Pinpoint the cell where the given text exists, returning its [x, y] midpoint coordinate. 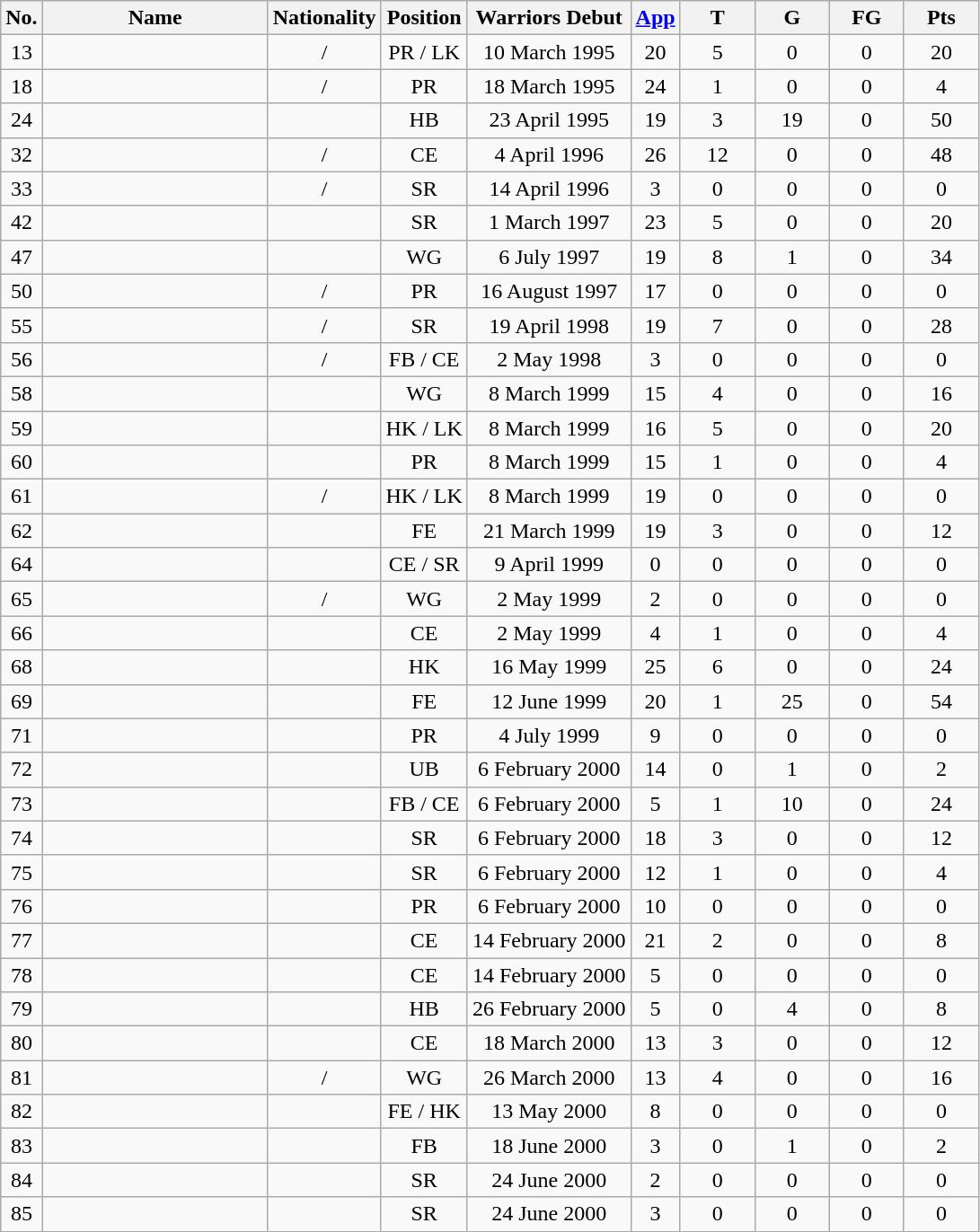
2 May 1998 [549, 359]
6 [717, 667]
33 [22, 189]
64 [22, 565]
Position [424, 18]
66 [22, 633]
14 April 1996 [549, 189]
79 [22, 1009]
21 March 1999 [549, 531]
Nationality [324, 18]
4 April 1996 [549, 154]
App [656, 18]
18 March 2000 [549, 1043]
Name [155, 18]
81 [22, 1078]
56 [22, 359]
76 [22, 906]
71 [22, 735]
58 [22, 393]
7 [717, 325]
72 [22, 770]
65 [22, 599]
FB [424, 1146]
T [717, 18]
77 [22, 940]
83 [22, 1146]
9 [656, 735]
FG [866, 18]
62 [22, 531]
Warriors Debut [549, 18]
84 [22, 1180]
HK [424, 667]
42 [22, 223]
34 [941, 257]
61 [22, 497]
60 [22, 462]
32 [22, 154]
55 [22, 325]
68 [22, 667]
12 June 1999 [549, 701]
16 May 1999 [549, 667]
74 [22, 838]
69 [22, 701]
85 [22, 1214]
21 [656, 940]
23 April 1995 [549, 120]
16 August 1997 [549, 291]
6 July 1997 [549, 257]
FE / HK [424, 1112]
23 [656, 223]
26 March 2000 [549, 1078]
CE / SR [424, 565]
73 [22, 804]
13 May 2000 [549, 1112]
17 [656, 291]
UB [424, 770]
1 March 1997 [549, 223]
No. [22, 18]
19 April 1998 [549, 325]
78 [22, 974]
48 [941, 154]
4 July 1999 [549, 735]
18 June 2000 [549, 1146]
Pts [941, 18]
82 [22, 1112]
10 March 1995 [549, 52]
80 [22, 1043]
59 [22, 428]
54 [941, 701]
28 [941, 325]
9 April 1999 [549, 565]
PR / LK [424, 52]
G [792, 18]
47 [22, 257]
18 March 1995 [549, 86]
75 [22, 872]
14 [656, 770]
26 February 2000 [549, 1009]
26 [656, 154]
